From the cell containing the given text, extract its center point as [X, Y] coordinate. 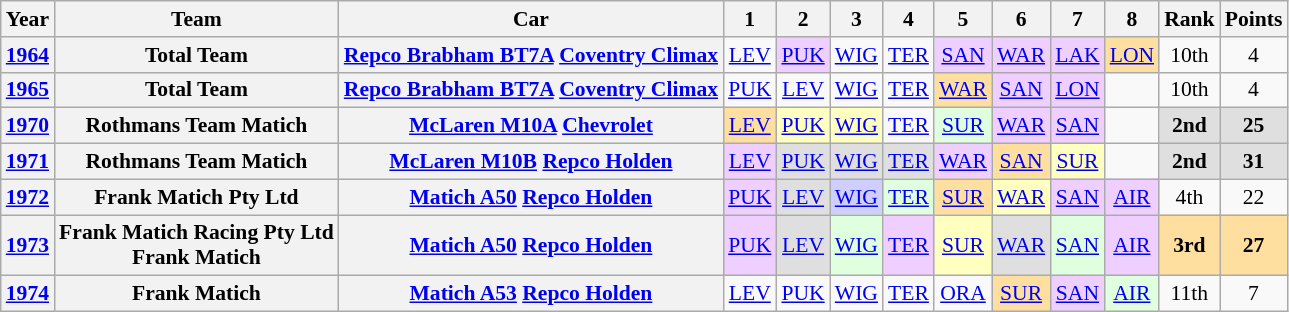
1971 [28, 162]
3 [856, 19]
27 [1254, 246]
Frank Matich [196, 294]
25 [1254, 126]
4th [1190, 197]
1 [750, 19]
Rank [1190, 19]
3rd [1190, 246]
31 [1254, 162]
2 [802, 19]
5 [963, 19]
Year [28, 19]
Team [196, 19]
6 [1021, 19]
LAK [1077, 55]
ORA [963, 294]
11th [1190, 294]
22 [1254, 197]
McLaren M10A Chevrolet [531, 126]
1965 [28, 90]
Frank Matich Pty Ltd [196, 197]
8 [1132, 19]
Matich A53 Repco Holden [531, 294]
1973 [28, 246]
McLaren M10B Repco Holden [531, 162]
1964 [28, 55]
1970 [28, 126]
Frank Matich Racing Pty Ltd Frank Matich [196, 246]
Car [531, 19]
1972 [28, 197]
1974 [28, 294]
Points [1254, 19]
